Determine the (x, y) coordinate at the center of the cell enclosing the given text.  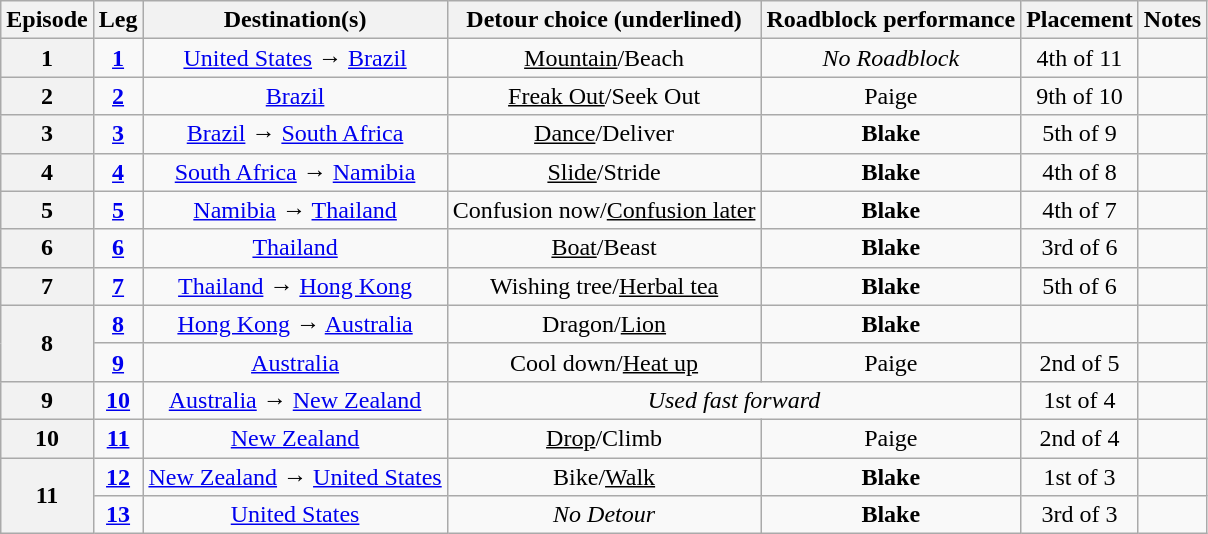
2nd of 5 (1080, 362)
Brazil → South Africa (295, 134)
Wishing tree/Herbal tea (604, 286)
4th of 11 (1080, 58)
2nd of 4 (1080, 438)
Detour choice (underlined) (604, 20)
9th of 10 (1080, 96)
Australia (295, 362)
3rd of 6 (1080, 248)
Dragon/Lion (604, 324)
Dance/Deliver (604, 134)
4th of 8 (1080, 172)
Australia → New Zealand (295, 400)
12 (118, 477)
Brazil (295, 96)
Drop/Climb (604, 438)
Thailand (295, 248)
Thailand → Hong Kong (295, 286)
Destination(s) (295, 20)
Mountain/Beach (604, 58)
Cool down/Heat up (604, 362)
Freak Out/Seek Out (604, 96)
Roadblock performance (891, 20)
United States (295, 515)
5th of 9 (1080, 134)
Episode (47, 20)
Namibia → Thailand (295, 210)
Used fast forward (734, 400)
3rd of 3 (1080, 515)
4th of 7 (1080, 210)
Hong Kong → Australia (295, 324)
Confusion now/Confusion later (604, 210)
Placement (1080, 20)
1st of 4 (1080, 400)
Leg (118, 20)
New Zealand (295, 438)
No Detour (604, 515)
Slide/Stride (604, 172)
New Zealand → United States (295, 477)
No Roadblock (891, 58)
5th of 6 (1080, 286)
13 (118, 515)
Boat/Beast (604, 248)
South Africa → Namibia (295, 172)
Bike/Walk (604, 477)
1st of 3 (1080, 477)
Notes (1172, 20)
United States → Brazil (295, 58)
